Return the (X, Y) coordinate for the center point of the cell that contains the specified text.  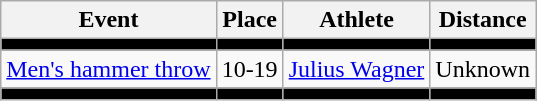
10-19 (250, 69)
Julius Wagner (356, 69)
Distance (483, 20)
Men's hammer throw (108, 69)
Place (250, 20)
Athlete (356, 20)
Event (108, 20)
Unknown (483, 69)
